Scan for the cell matching the given text and deliver its (X, Y) coordinate at center. 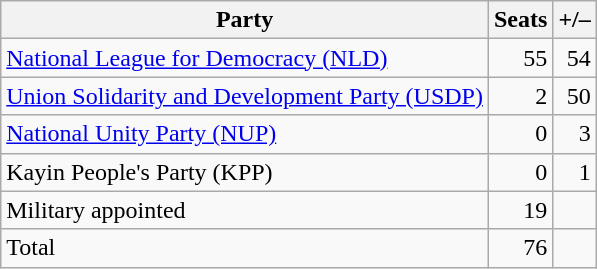
Seats (520, 20)
50 (574, 96)
2 (520, 96)
National Unity Party (NUP) (245, 134)
Total (245, 248)
+/– (574, 20)
54 (574, 58)
Military appointed (245, 210)
19 (520, 210)
Union Solidarity and Development Party (USDP) (245, 96)
55 (520, 58)
1 (574, 172)
76 (520, 248)
3 (574, 134)
Party (245, 20)
National League for Democracy (NLD) (245, 58)
Kayin People's Party (KPP) (245, 172)
